For the text-containing cell, return its midpoint in [x, y] coordinate format. 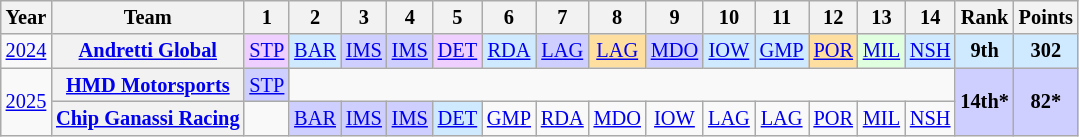
Team [148, 17]
2024 [26, 51]
Rank [984, 17]
9th [984, 51]
12 [834, 17]
302 [1046, 51]
Andretti Global [148, 51]
10 [729, 17]
14th* [984, 102]
14 [930, 17]
8 [618, 17]
Chip Ganassi Racing [148, 118]
11 [782, 17]
7 [562, 17]
5 [458, 17]
2 [315, 17]
9 [674, 17]
HMD Motorsports [148, 85]
6 [509, 17]
Points [1046, 17]
Year [26, 17]
1 [266, 17]
13 [882, 17]
4 [410, 17]
3 [364, 17]
82* [1046, 102]
2025 [26, 102]
